Search for the cell housing the specified text and yield its (x, y) center coordinate. 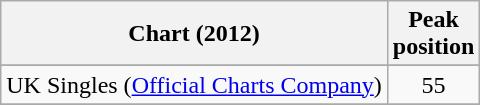
UK Singles (Official Charts Company) (194, 85)
Chart (2012) (194, 34)
Peakposition (433, 34)
55 (433, 85)
